Determine the (X, Y) coordinate at the center of the cell enclosing the given text.  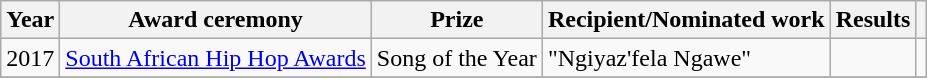
"Ngiyaz'fela Ngawe" (686, 58)
Recipient/Nominated work (686, 20)
South African Hip Hop Awards (216, 58)
Song of the Year (456, 58)
2017 (30, 58)
Prize (456, 20)
Results (873, 20)
Award ceremony (216, 20)
Year (30, 20)
